Locate the cell with the specified text and output its (x, y) center coordinate. 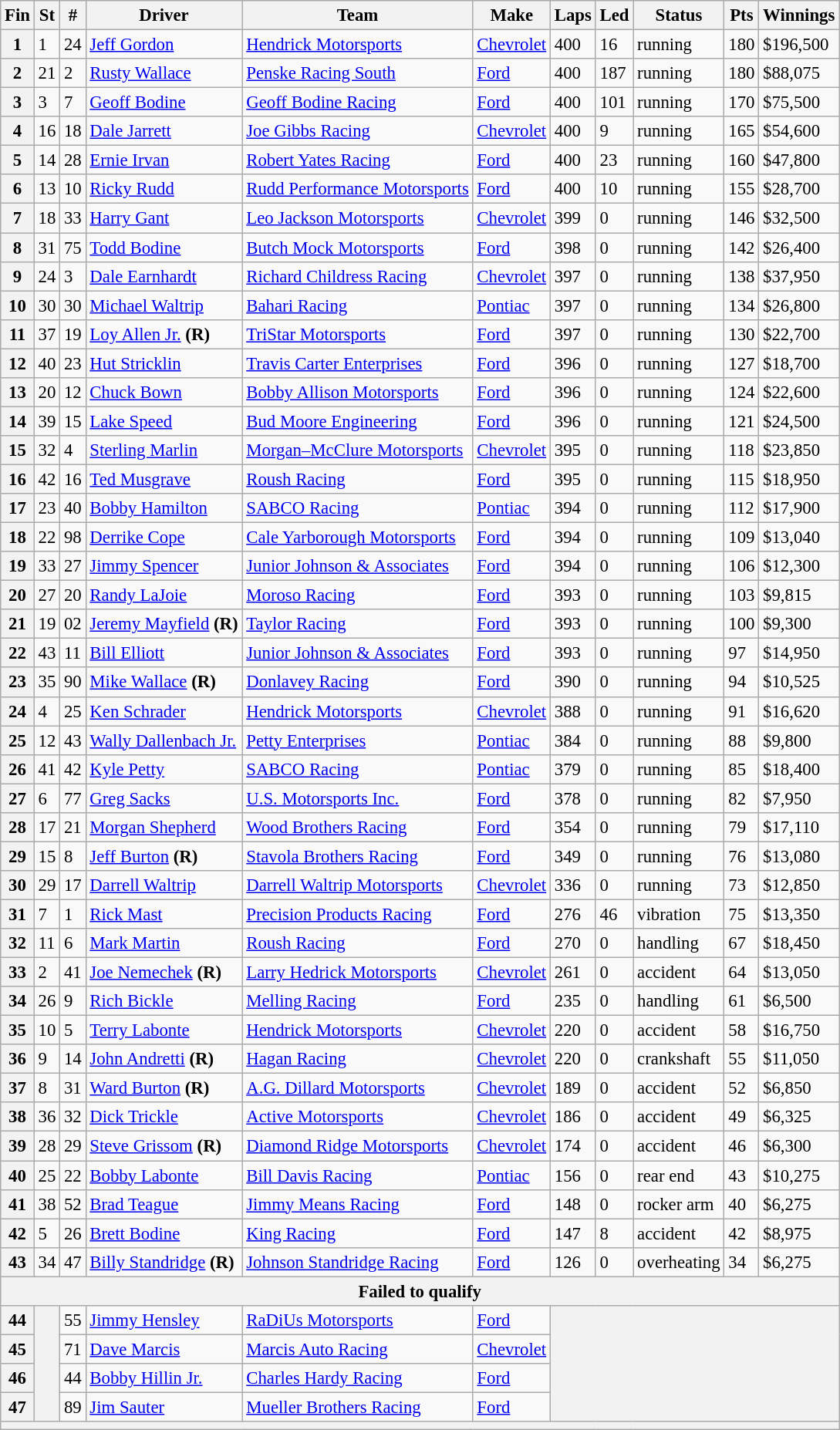
Dick Trickle (164, 1118)
$13,040 (799, 538)
379 (572, 769)
85 (742, 769)
103 (742, 595)
vibration (679, 914)
Winnings (799, 15)
Wally Dallenbach Jr. (164, 740)
Moroso Racing (358, 595)
Loy Allen Jr. (R) (164, 334)
Jimmy Means Racing (358, 1204)
$28,700 (799, 189)
$13,080 (799, 856)
146 (742, 218)
Dale Jarrett (164, 131)
79 (742, 828)
Travis Carter Enterprises (358, 363)
U.S. Motorsports Inc. (358, 798)
Ricky Rudd (164, 189)
Mark Martin (164, 943)
$32,500 (799, 218)
155 (742, 189)
Kyle Petty (164, 769)
Terry Labonte (164, 1030)
Mike Wallace (R) (164, 683)
115 (742, 479)
Steve Grissom (R) (164, 1146)
John Andretti (R) (164, 1059)
82 (742, 798)
49 (742, 1118)
90 (73, 683)
Dale Earnhardt (164, 276)
130 (742, 334)
Ken Schrader (164, 711)
Stavola Brothers Racing (358, 856)
Bobby Allison Motorsports (358, 393)
121 (742, 421)
$18,400 (799, 769)
Brad Teague (164, 1204)
Joe Nemechek (R) (164, 973)
261 (572, 973)
Jeff Gordon (164, 45)
Jim Sauter (164, 1407)
rocker arm (679, 1204)
$88,075 (799, 73)
45 (18, 1349)
160 (742, 160)
$14,950 (799, 653)
187 (614, 73)
Jeff Burton (R) (164, 856)
73 (742, 885)
Morgan Shepherd (164, 828)
$6,300 (799, 1146)
King Racing (358, 1233)
Diamond Ridge Motorsports (358, 1146)
TriStar Motorsports (358, 334)
390 (572, 683)
$10,525 (799, 683)
Make (511, 15)
Marcis Auto Racing (358, 1349)
Rusty Wallace (164, 73)
384 (572, 740)
$13,050 (799, 973)
270 (572, 943)
Bobby Hillin Jr. (164, 1378)
Jimmy Hensley (164, 1320)
189 (572, 1088)
Leo Jackson Motorsports (358, 218)
Mueller Brothers Racing (358, 1407)
$23,850 (799, 450)
Michael Waltrip (164, 305)
$6,325 (799, 1118)
Penske Racing South (358, 73)
Richard Childress Racing (358, 276)
378 (572, 798)
142 (742, 248)
Bill Davis Racing (358, 1175)
Cale Yarborough Motorsports (358, 538)
100 (742, 624)
Morgan–McClure Motorsports (358, 450)
$11,050 (799, 1059)
Rich Bickle (164, 1001)
Rick Mast (164, 914)
64 (742, 973)
138 (742, 276)
$16,750 (799, 1030)
# (73, 15)
Ward Burton (R) (164, 1088)
Melling Racing (358, 1001)
58 (742, 1030)
94 (742, 683)
Todd Bodine (164, 248)
Dave Marcis (164, 1349)
A.G. Dillard Motorsports (358, 1088)
$47,800 (799, 160)
Charles Hardy Racing (358, 1378)
Fin (18, 15)
101 (614, 103)
235 (572, 1001)
147 (572, 1233)
$26,800 (799, 305)
Johnson Standridge Racing (358, 1262)
$22,700 (799, 334)
186 (572, 1118)
$75,500 (799, 103)
rear end (679, 1175)
$9,300 (799, 624)
Status (679, 15)
Ted Musgrave (164, 479)
354 (572, 828)
Laps (572, 15)
170 (742, 103)
Bobby Hamilton (164, 508)
$9,815 (799, 595)
Failed to qualify (420, 1291)
$37,950 (799, 276)
Ernie Irvan (164, 160)
Petty Enterprises (358, 740)
Active Motorsports (358, 1118)
Pts (742, 15)
02 (73, 624)
Wood Brothers Racing (358, 828)
Harry Gant (164, 218)
91 (742, 711)
336 (572, 885)
Billy Standridge (R) (164, 1262)
$12,850 (799, 885)
67 (742, 943)
349 (572, 856)
$7,950 (799, 798)
$18,700 (799, 363)
Bud Moore Engineering (358, 421)
174 (572, 1146)
Geoff Bodine (164, 103)
127 (742, 363)
crankshaft (679, 1059)
Jimmy Spencer (164, 566)
Robert Yates Racing (358, 160)
Bill Elliott (164, 653)
$12,300 (799, 566)
126 (572, 1262)
Lake Speed (164, 421)
Rudd Performance Motorsports (358, 189)
$22,600 (799, 393)
Bahari Racing (358, 305)
$6,850 (799, 1088)
$18,950 (799, 479)
Joe Gibbs Racing (358, 131)
399 (572, 218)
RaDiUs Motorsports (358, 1320)
$17,110 (799, 828)
398 (572, 248)
$16,620 (799, 711)
overheating (679, 1262)
Led (614, 15)
388 (572, 711)
76 (742, 856)
71 (73, 1349)
$18,450 (799, 943)
Chuck Bown (164, 393)
112 (742, 508)
Sterling Marlin (164, 450)
77 (73, 798)
89 (73, 1407)
88 (742, 740)
109 (742, 538)
$9,800 (799, 740)
Taylor Racing (358, 624)
276 (572, 914)
165 (742, 131)
Precision Products Racing (358, 914)
118 (742, 450)
$17,900 (799, 508)
98 (73, 538)
Hut Stricklin (164, 363)
$26,400 (799, 248)
St (46, 15)
Greg Sacks (164, 798)
Bobby Labonte (164, 1175)
156 (572, 1175)
Hagan Racing (358, 1059)
Larry Hedrick Motorsports (358, 973)
Randy LaJoie (164, 595)
$54,600 (799, 131)
Darrell Waltrip Motorsports (358, 885)
$8,975 (799, 1233)
Darrell Waltrip (164, 885)
Jeremy Mayfield (R) (164, 624)
Donlavey Racing (358, 683)
124 (742, 393)
$13,350 (799, 914)
134 (742, 305)
61 (742, 1001)
Brett Bodine (164, 1233)
$196,500 (799, 45)
$10,275 (799, 1175)
Geoff Bodine Racing (358, 103)
Team (358, 15)
Butch Mock Motorsports (358, 248)
$24,500 (799, 421)
$6,500 (799, 1001)
148 (572, 1204)
106 (742, 566)
Driver (164, 15)
97 (742, 653)
Derrike Cope (164, 538)
